Extract the [x, y] coordinate from the center of the cell holding the provided text.  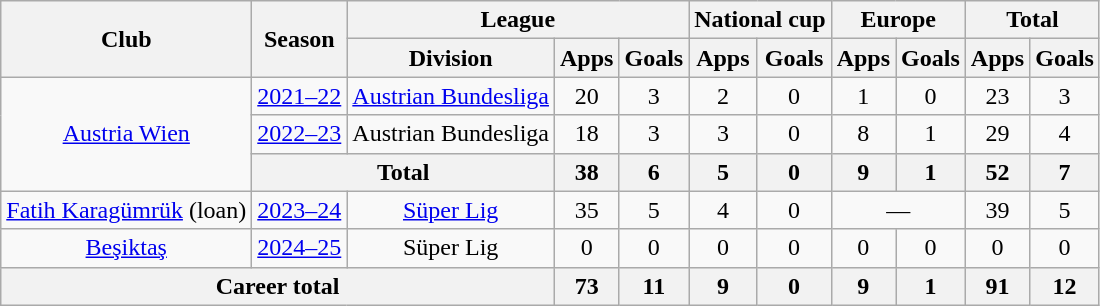
Season [300, 39]
18 [587, 134]
Division [451, 58]
38 [587, 172]
2022–23 [300, 134]
23 [997, 96]
Fatih Karagümrük (loan) [126, 210]
8 [863, 134]
Club [126, 39]
35 [587, 210]
29 [997, 134]
11 [654, 286]
6 [654, 172]
National cup [760, 20]
91 [997, 286]
Career total [278, 286]
League [518, 20]
73 [587, 286]
2024–25 [300, 248]
20 [587, 96]
Austria Wien [126, 134]
12 [1065, 286]
— [898, 210]
39 [997, 210]
2 [723, 96]
2023–24 [300, 210]
52 [997, 172]
7 [1065, 172]
2021–22 [300, 96]
Beşiktaş [126, 248]
Europe [898, 20]
